Search for the cell housing the specified text and yield its (X, Y) center coordinate. 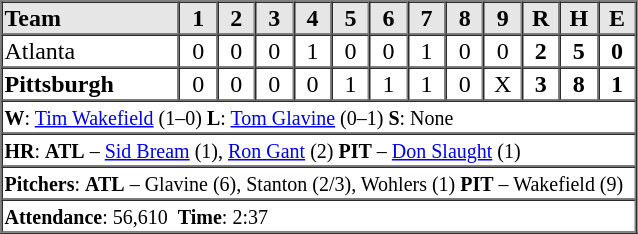
7 (427, 18)
HR: ATL – Sid Bream (1), Ron Gant (2) PIT – Don Slaught (1) (319, 150)
Pittsburgh (91, 84)
9 (503, 18)
Pitchers: ATL – Glavine (6), Stanton (2/3), Wohlers (1) PIT – Wakefield (9) (319, 182)
Atlanta (91, 50)
E (617, 18)
W: Tim Wakefield (1–0) L: Tom Glavine (0–1) S: None (319, 116)
6 (388, 18)
Team (91, 18)
X (503, 84)
Attendance: 56,610 Time: 2:37 (319, 216)
4 (312, 18)
H (579, 18)
R (541, 18)
